Identify which cell holds the provided text, then report its [x, y] central coordinate. 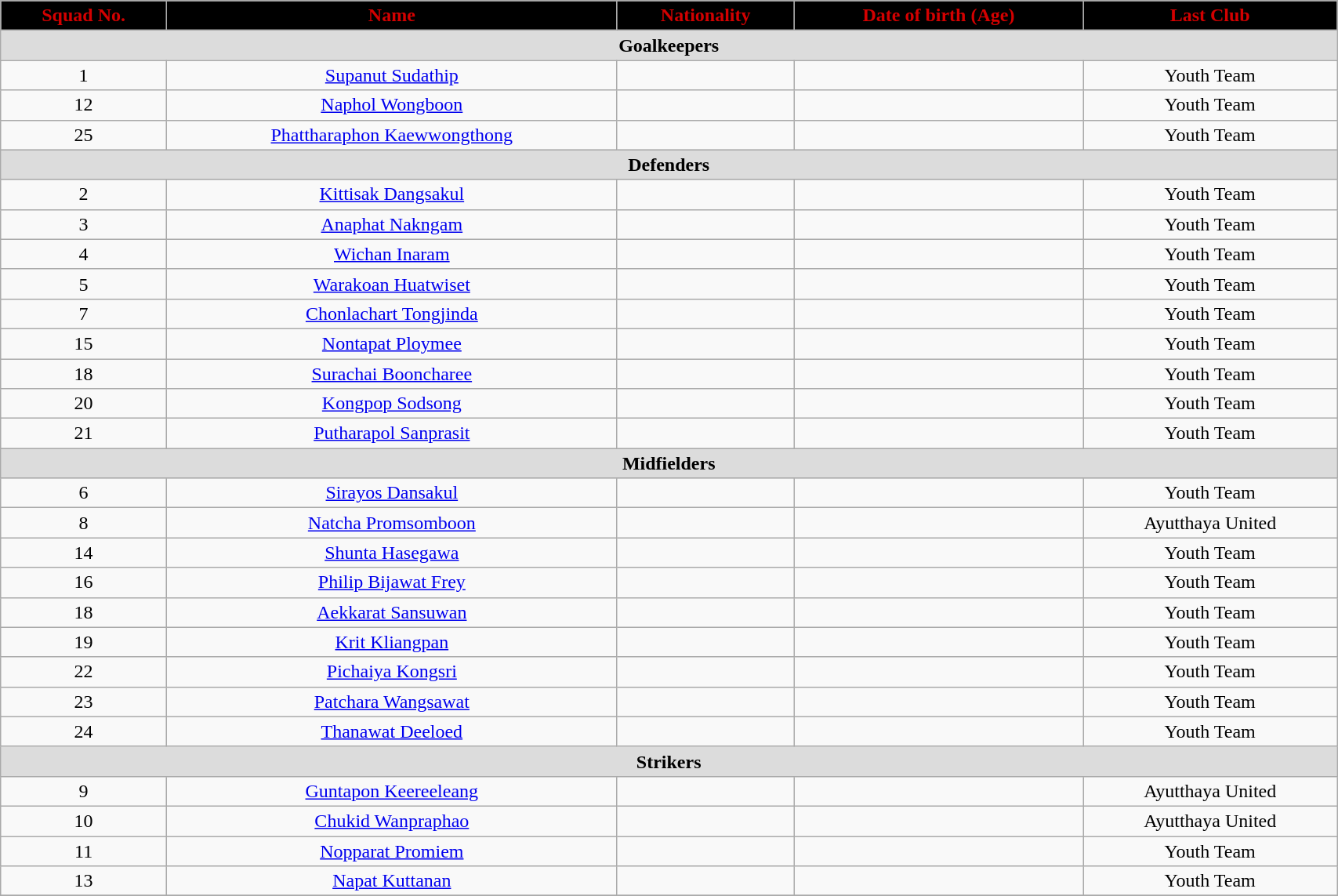
6 [84, 493]
7 [84, 314]
Shunta Hasegawa [392, 553]
Last Club [1210, 16]
Surachai Booncharee [392, 374]
Midfielders [669, 463]
Kongpop Sodsong [392, 404]
3 [84, 224]
11 [84, 851]
23 [84, 702]
2 [84, 194]
Kittisak Dangsakul [392, 194]
Nationality [705, 16]
21 [84, 433]
Krit Kliangpan [392, 642]
Sirayos Dansakul [392, 493]
5 [84, 284]
Guntapon Keereeleang [392, 791]
Chonlachart Tongjinda [392, 314]
Thanawat Deeloed [392, 731]
Name [392, 16]
Defenders [669, 165]
Putharapol Sanprasit [392, 433]
4 [84, 254]
Pichaiya Kongsri [392, 672]
24 [84, 731]
1 [84, 75]
Chukid Wanpraphao [392, 821]
15 [84, 343]
19 [84, 642]
9 [84, 791]
13 [84, 881]
14 [84, 553]
25 [84, 135]
Philip Bijawat Frey [392, 582]
Goalkeepers [669, 45]
Warakoan Huatwiset [392, 284]
Phattharaphon Kaewwongthong [392, 135]
16 [84, 582]
Aekkarat Sansuwan [392, 612]
Supanut Sudathip [392, 75]
22 [84, 672]
Napat Kuttanan [392, 881]
Patchara Wangsawat [392, 702]
10 [84, 821]
Natcha Promsomboon [392, 523]
8 [84, 523]
Squad No. [84, 16]
Nontapat Ploymee [392, 343]
12 [84, 105]
Anaphat Nakngam [392, 224]
Naphol Wongboon [392, 105]
Date of birth (Age) [939, 16]
Wichan Inaram [392, 254]
Nopparat Promiem [392, 851]
Strikers [669, 761]
20 [84, 404]
